Locate the cell with the specified text and output its (X, Y) center coordinate. 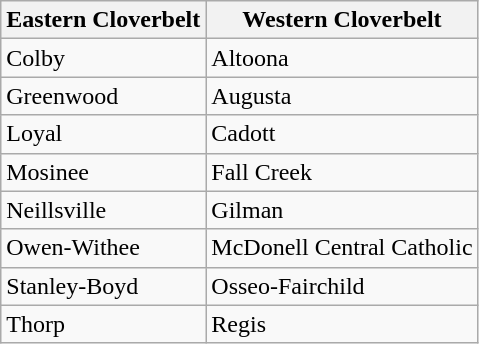
Augusta (342, 96)
Western Cloverbelt (342, 20)
Greenwood (104, 96)
Cadott (342, 134)
Fall Creek (342, 172)
Mosinee (104, 172)
Stanley-Boyd (104, 286)
Osseo-Fairchild (342, 286)
Eastern Cloverbelt (104, 20)
Gilman (342, 210)
Colby (104, 58)
McDonell Central Catholic (342, 248)
Owen-Withee (104, 248)
Neillsville (104, 210)
Altoona (342, 58)
Thorp (104, 324)
Loyal (104, 134)
Regis (342, 324)
